Return the (X, Y) coordinate for the center point of the cell that contains the specified text.  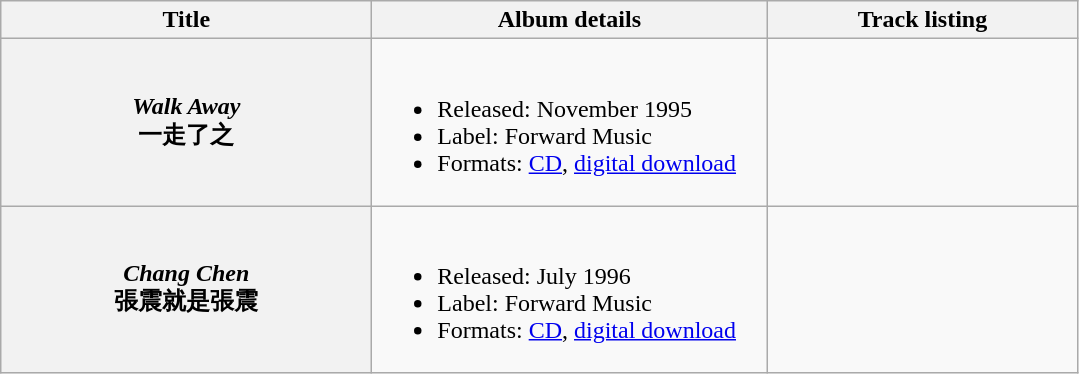
Album details (570, 20)
Released: July 1996Label: Forward MusicFormats: CD, digital download (570, 290)
Chang Chen 張震就是張震 (186, 290)
Track listing (922, 20)
Walk Away 一走了之 (186, 122)
Title (186, 20)
Released: November 1995Label: Forward MusicFormats: CD, digital download (570, 122)
